Find where the given text appears and provide that cell's center as (x, y) coordinate. 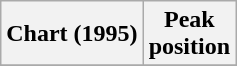
Peakposition (189, 34)
Chart (1995) (72, 34)
